From the cell containing the given text, extract its center point as [x, y] coordinate. 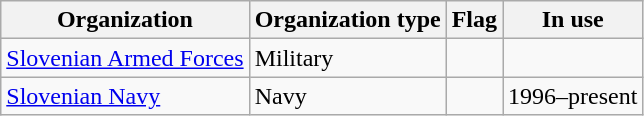
Navy [348, 96]
Organization [125, 20]
Organization type [348, 20]
Slovenian Navy [125, 96]
Flag [474, 20]
Slovenian Armed Forces [125, 58]
Military [348, 58]
1996–present [573, 96]
In use [573, 20]
